Find where the given text appears and provide that cell's center as [x, y] coordinate. 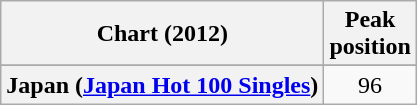
Chart (2012) [162, 34]
Peakposition [370, 34]
Japan (Japan Hot 100 Singles) [162, 85]
96 [370, 85]
